For the text-containing cell, return its midpoint in [x, y] coordinate format. 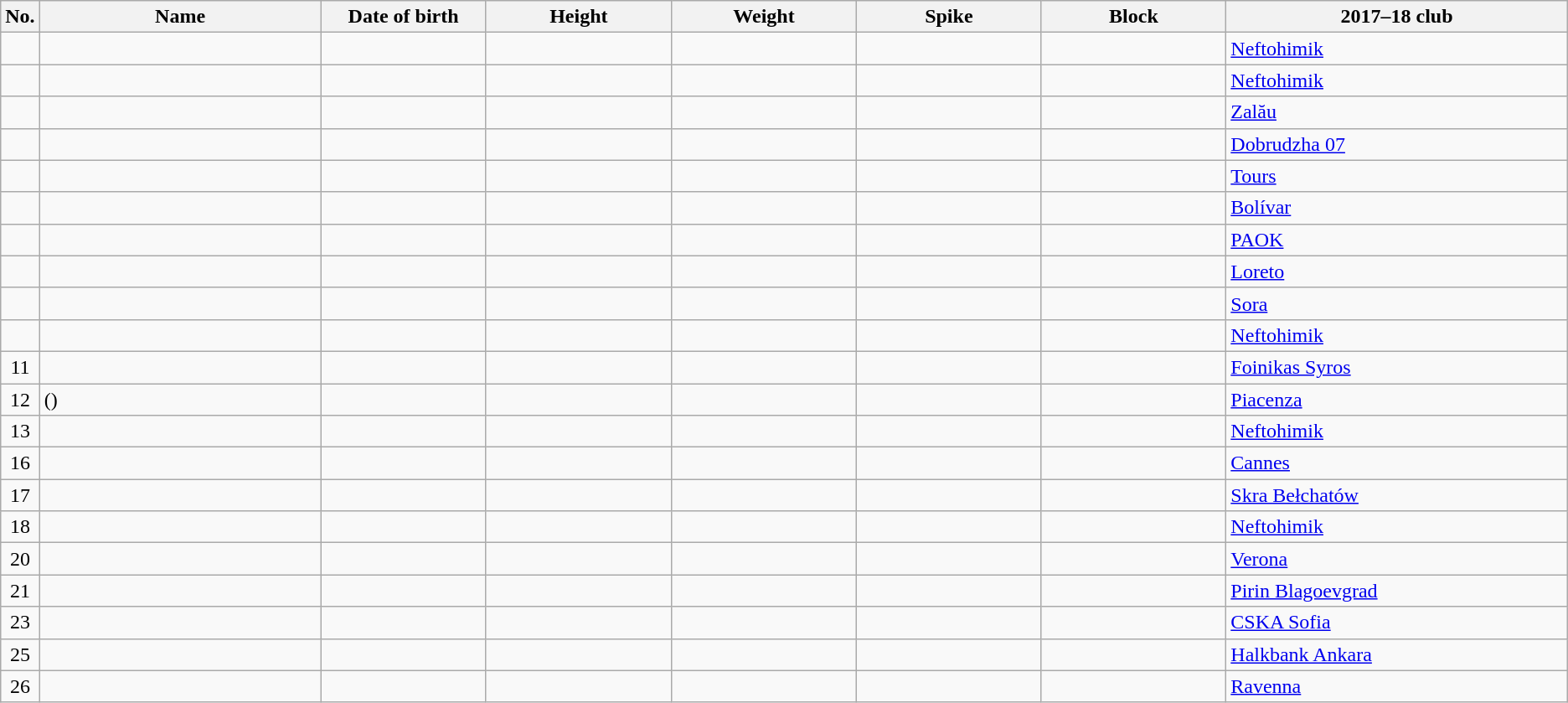
Pirin Blagoevgrad [1397, 591]
21 [20, 591]
Ravenna [1397, 686]
Loreto [1397, 271]
2017–18 club [1397, 17]
() [180, 400]
Date of birth [404, 17]
11 [20, 367]
Sora [1397, 303]
Halkbank Ankara [1397, 654]
Verona [1397, 559]
13 [20, 432]
Dobrudzha 07 [1397, 144]
Weight [764, 17]
Name [180, 17]
17 [20, 495]
Skra Bełchatów [1397, 495]
12 [20, 400]
Foinikas Syros [1397, 367]
25 [20, 654]
Piacenza [1397, 400]
Zalău [1397, 112]
Cannes [1397, 463]
CSKA Sofia [1397, 623]
16 [20, 463]
Tours [1397, 176]
Block [1134, 17]
Height [578, 17]
26 [20, 686]
Bolívar [1397, 208]
PAOK [1397, 240]
No. [20, 17]
20 [20, 559]
Spike [950, 17]
23 [20, 623]
18 [20, 527]
